Scan for the cell matching the given text and deliver its (X, Y) coordinate at center. 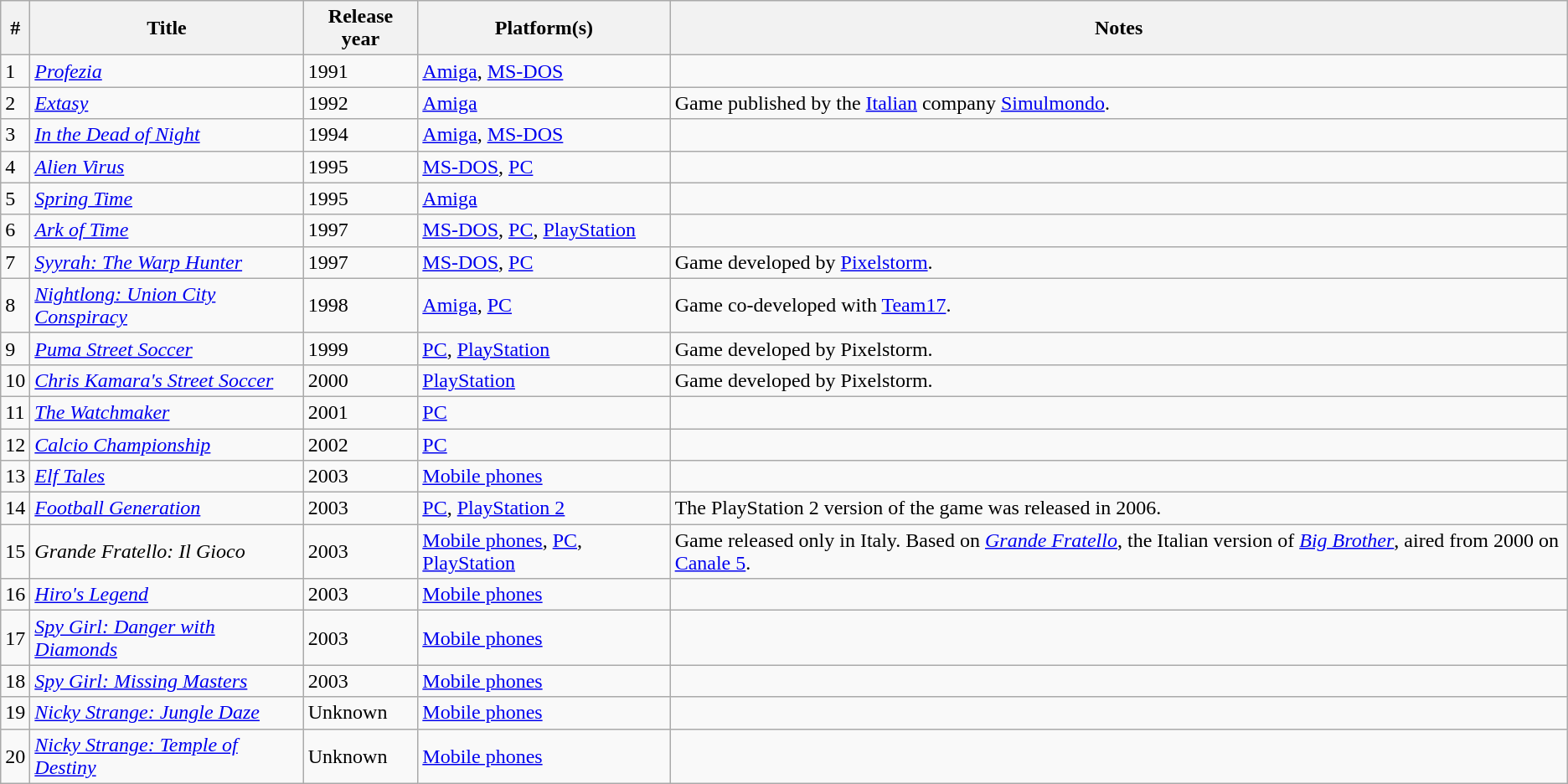
Alien Virus (167, 167)
2000 (360, 380)
1998 (360, 305)
Extasy (167, 103)
Notes (1119, 28)
Title (167, 28)
16 (15, 595)
9 (15, 348)
Mobile phones, PC, PlayStation (544, 551)
Calcio Championship (167, 445)
7 (15, 262)
Ark of Time (167, 230)
Platform(s) (544, 28)
Amiga, PC (544, 305)
2002 (360, 445)
14 (15, 508)
The Watchmaker (167, 412)
Nicky Strange: Jungle Daze (167, 713)
MS-DOS, PC, PlayStation (544, 230)
19 (15, 713)
13 (15, 477)
17 (15, 638)
1 (15, 71)
Game co-developed with Team17. (1119, 305)
The PlayStation 2 version of the game was released in 2006. (1119, 508)
Spy Girl: Missing Masters (167, 681)
3 (15, 135)
4 (15, 167)
1992 (360, 103)
11 (15, 412)
8 (15, 305)
Profezia (167, 71)
5 (15, 199)
10 (15, 380)
PC, PlayStation 2 (544, 508)
Spy Girl: Danger with Diamonds (167, 638)
Grande Fratello: Il Gioco (167, 551)
2 (15, 103)
18 (15, 681)
Release year (360, 28)
1994 (360, 135)
1999 (360, 348)
Syyrah: The Warp Hunter (167, 262)
In the Dead of Night (167, 135)
15 (15, 551)
Elf Tales (167, 477)
Chris Kamara's Street Soccer (167, 380)
6 (15, 230)
Football Generation (167, 508)
2001 (360, 412)
Puma Street Soccer (167, 348)
Hiro's Legend (167, 595)
Game released only in Italy. Based on Grande Fratello, the Italian version of Big Brother, aired from 2000 on Canale 5. (1119, 551)
Nightlong: Union City Conspiracy (167, 305)
1991 (360, 71)
Game published by the Italian company Simulmondo. (1119, 103)
PlayStation (544, 380)
PC, PlayStation (544, 348)
Nicky Strange: Temple of Destiny (167, 756)
20 (15, 756)
# (15, 28)
12 (15, 445)
Spring Time (167, 199)
